Capture the cell that displays the provided text and extract its [X, Y] central coordinate. 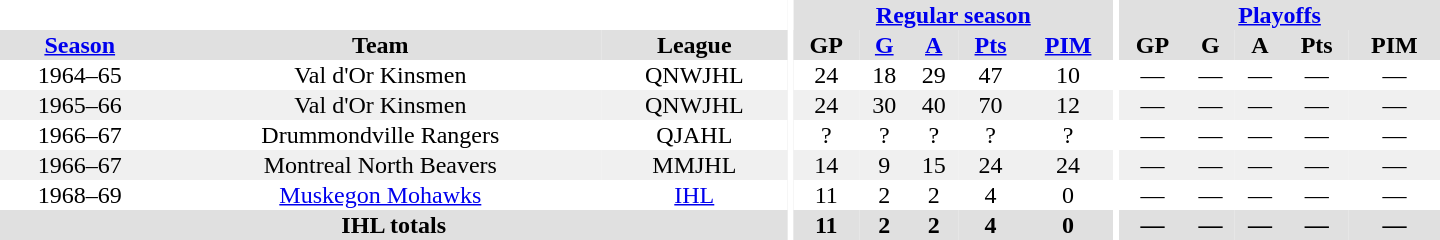
Drummondville Rangers [380, 135]
IHL [694, 195]
MMJHL [694, 165]
Montreal North Beavers [380, 165]
29 [934, 75]
18 [884, 75]
Season [80, 45]
IHL totals [394, 225]
70 [990, 105]
40 [934, 105]
30 [884, 105]
League [694, 45]
QJAHL [694, 135]
1968–69 [80, 195]
12 [1068, 105]
47 [990, 75]
Team [380, 45]
1965–66 [80, 105]
1964–65 [80, 75]
Playoffs [1280, 15]
15 [934, 165]
14 [826, 165]
9 [884, 165]
Muskegon Mohawks [380, 195]
Regular season [954, 15]
10 [1068, 75]
